Scan for the cell matching the given text and deliver its [x, y] coordinate at center. 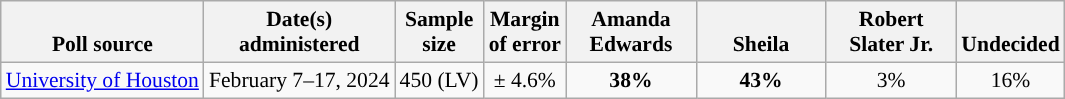
38% [631, 80]
3% [891, 80]
Poll source [102, 32]
AmandaEdwards [631, 32]
February 7–17, 2024 [300, 80]
Samplesize [440, 32]
16% [1010, 80]
43% [761, 80]
Date(s)administered [300, 32]
University of Houston [102, 80]
Undecided [1010, 32]
Sheila [761, 32]
± 4.6% [525, 80]
Marginof error [525, 32]
RobertSlater Jr. [891, 32]
450 (LV) [440, 80]
